Determine the (x, y) coordinate at the center of the cell enclosing the given text.  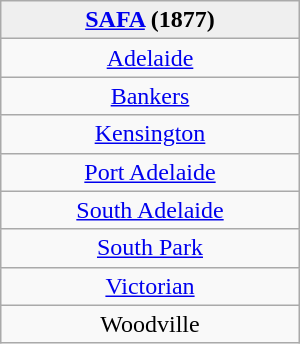
Victorian (150, 286)
Woodville (150, 324)
Kensington (150, 134)
Adelaide (150, 58)
SAFA (1877) (150, 20)
South Adelaide (150, 210)
South Park (150, 248)
Port Adelaide (150, 172)
Bankers (150, 96)
